Determine the [X, Y] coordinate at the center of the cell enclosing the given text.  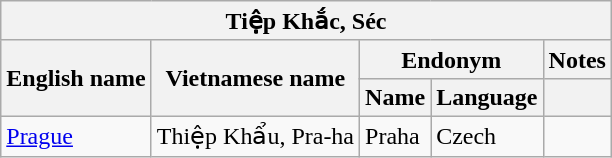
Thiệp Khẩu, Pra-ha [255, 136]
Praha [396, 136]
Name [396, 97]
Notes [577, 59]
Czech [487, 136]
Tiệp Khắc, Séc [306, 21]
Endonym [452, 59]
Vietnamese name [255, 78]
English name [76, 78]
Language [487, 97]
Prague [76, 136]
